For the text-containing cell, return its midpoint in (x, y) coordinate format. 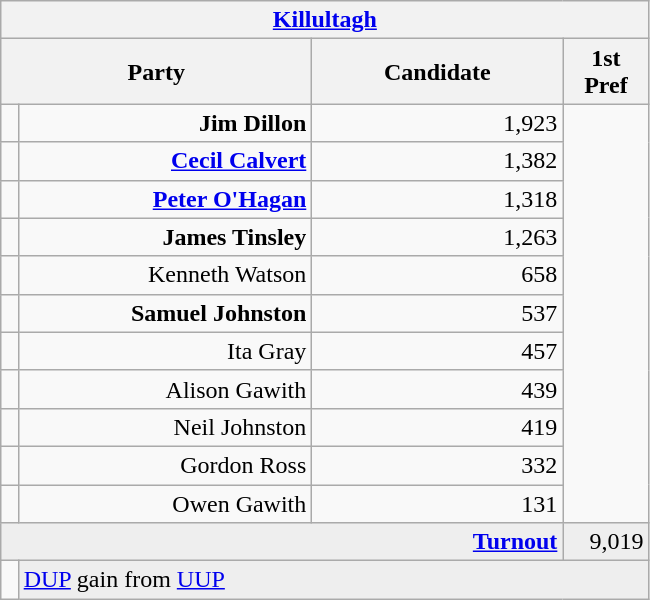
1st Pref (606, 72)
Alison Gawith (165, 389)
James Tinsley (165, 237)
Kenneth Watson (165, 275)
DUP gain from UUP (334, 580)
1,318 (438, 199)
439 (438, 389)
457 (438, 351)
Cecil Calvert (165, 161)
1,263 (438, 237)
1,923 (438, 123)
Turnout (282, 542)
Owen Gawith (165, 503)
Party (156, 72)
658 (438, 275)
Jim Dillon (165, 123)
Peter O'Hagan (165, 199)
Candidate (438, 72)
Neil Johnston (165, 427)
Ita Gray (165, 351)
1,382 (438, 161)
Samuel Johnston (165, 313)
Gordon Ross (165, 465)
419 (438, 427)
9,019 (606, 542)
537 (438, 313)
131 (438, 503)
332 (438, 465)
Killultagh (325, 20)
